Output the [x, y] coordinate of the center of the cell containing the given text.  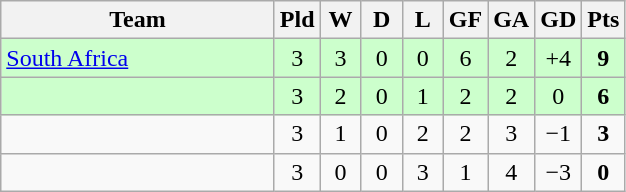
Pld [297, 20]
9 [604, 58]
Pts [604, 20]
GF [465, 20]
D [382, 20]
+4 [558, 58]
GA [512, 20]
L [422, 20]
−3 [558, 172]
W [340, 20]
−1 [558, 134]
South Africa [138, 58]
4 [512, 172]
GD [558, 20]
Team [138, 20]
